Capture the cell that displays the provided text and extract its [X, Y] central coordinate. 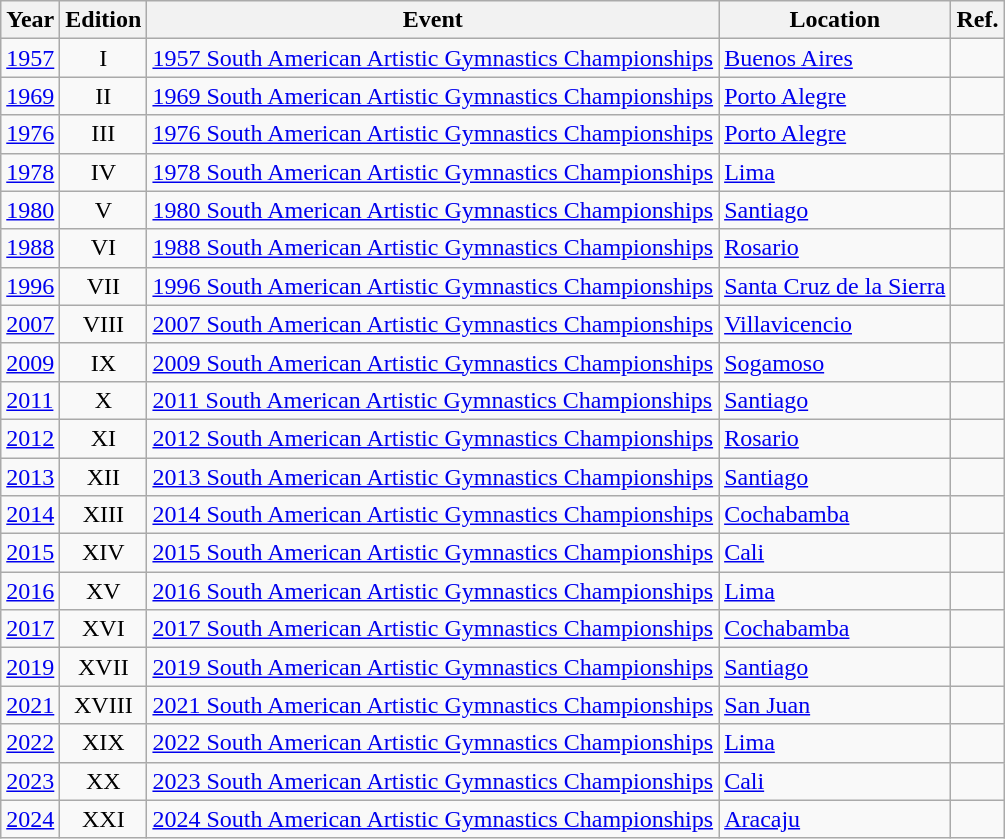
Aracaju [835, 819]
2007 South American Artistic Gymnastics Championships [433, 324]
1969 [30, 96]
2012 [30, 438]
XXI [104, 819]
XVI [104, 629]
1976 [30, 134]
1957 South American Artistic Gymnastics Championships [433, 58]
Sogamoso [835, 362]
VII [104, 286]
Ref. [978, 20]
2009 South American Artistic Gymnastics Championships [433, 362]
2023 South American Artistic Gymnastics Championships [433, 781]
2015 South American Artistic Gymnastics Championships [433, 553]
1988 South American Artistic Gymnastics Championships [433, 248]
2022 [30, 743]
1980 [30, 210]
XI [104, 438]
Location [835, 20]
2015 [30, 553]
V [104, 210]
2024 [30, 819]
1980 South American Artistic Gymnastics Championships [433, 210]
2013 [30, 477]
XV [104, 591]
XIII [104, 515]
IV [104, 172]
II [104, 96]
2019 South American Artistic Gymnastics Championships [433, 667]
1988 [30, 248]
Villavicencio [835, 324]
VI [104, 248]
1996 South American Artistic Gymnastics Championships [433, 286]
2011 South American Artistic Gymnastics Championships [433, 400]
2016 South American Artistic Gymnastics Championships [433, 591]
VIII [104, 324]
I [104, 58]
1969 South American Artistic Gymnastics Championships [433, 96]
2012 South American Artistic Gymnastics Championships [433, 438]
1996 [30, 286]
IX [104, 362]
2011 [30, 400]
2007 [30, 324]
2021 [30, 705]
Santa Cruz de la Sierra [835, 286]
San Juan [835, 705]
2009 [30, 362]
X [104, 400]
XVII [104, 667]
2013 South American Artistic Gymnastics Championships [433, 477]
XIV [104, 553]
Event [433, 20]
2017 [30, 629]
2024 South American Artistic Gymnastics Championships [433, 819]
1978 South American Artistic Gymnastics Championships [433, 172]
2022 South American Artistic Gymnastics Championships [433, 743]
XX [104, 781]
2019 [30, 667]
1957 [30, 58]
XVIII [104, 705]
Year [30, 20]
2017 South American Artistic Gymnastics Championships [433, 629]
2016 [30, 591]
XII [104, 477]
2014 [30, 515]
1976 South American Artistic Gymnastics Championships [433, 134]
Edition [104, 20]
III [104, 134]
XIX [104, 743]
2014 South American Artistic Gymnastics Championships [433, 515]
Buenos Aires [835, 58]
1978 [30, 172]
2021 South American Artistic Gymnastics Championships [433, 705]
2023 [30, 781]
